Detect which cell encompasses the target text, then output its [X, Y] center coordinate. 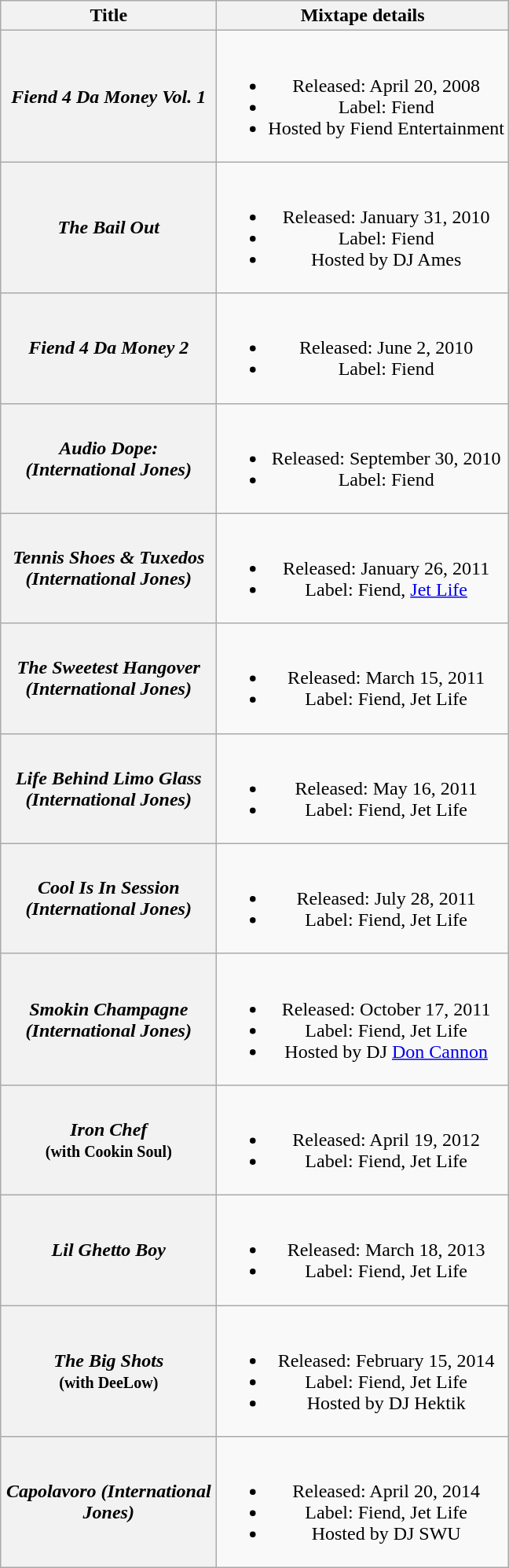
Iron Chef(with Cookin Soul) [108, 1140]
Released: April 20, 2008Label: FiendHosted by Fiend Entertainment [363, 96]
Life Behind Limo Glass (International Jones) [108, 788]
Tennis Shoes & Tuxedos (International Jones) [108, 568]
Fiend 4 Da Money 2 [108, 348]
Audio Dope: (International Jones) [108, 458]
Capolavoro (International Jones) [108, 1503]
Released: March 18, 2013Label: Fiend, Jet Life [363, 1250]
Cool Is In Session (International Jones) [108, 898]
Title [108, 16]
Smokin Champagne (International Jones) [108, 1019]
The Bail Out [108, 228]
The Sweetest Hangover (International Jones) [108, 678]
Released: June 2, 2010Label: Fiend [363, 348]
Released: April 19, 2012Label: Fiend, Jet Life [363, 1140]
Released: January 26, 2011Label: Fiend, Jet Life [363, 568]
Released: October 17, 2011Label: Fiend, Jet LifeHosted by DJ Don Cannon [363, 1019]
Released: May 16, 2011Label: Fiend, Jet Life [363, 788]
Released: September 30, 2010Label: Fiend [363, 458]
Mixtape details [363, 16]
Released: March 15, 2011Label: Fiend, Jet Life [363, 678]
Lil Ghetto Boy [108, 1250]
Released: July 28, 2011Label: Fiend, Jet Life [363, 898]
Released: April 20, 2014Label: Fiend, Jet LifeHosted by DJ SWU [363, 1503]
Fiend 4 Da Money Vol. 1 [108, 96]
Released: February 15, 2014Label: Fiend, Jet LifeHosted by DJ Hektik [363, 1371]
Released: January 31, 2010Label: FiendHosted by DJ Ames [363, 228]
The Big Shots(with DeeLow) [108, 1371]
